For the text-containing cell, return its midpoint in (x, y) coordinate format. 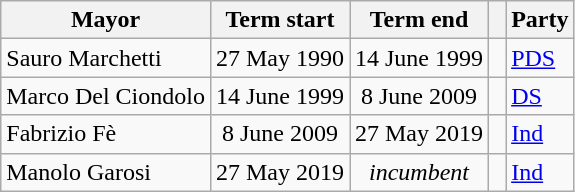
Term end (420, 20)
DS (540, 96)
Mayor (106, 20)
Manolo Garosi (106, 172)
incumbent (420, 172)
Fabrizio Fè (106, 134)
27 May 1990 (280, 58)
Sauro Marchetti (106, 58)
Party (540, 20)
PDS (540, 58)
Term start (280, 20)
Marco Del Ciondolo (106, 96)
